Pinpoint the cell where the given text exists, returning its (X, Y) midpoint coordinate. 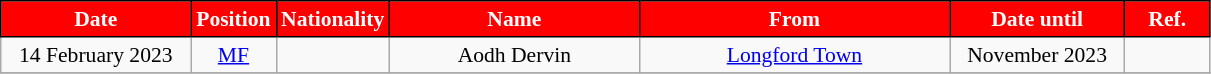
Longford Town (794, 55)
14 February 2023 (96, 55)
MF (234, 55)
Aodh Dervin (514, 55)
Position (234, 19)
Name (514, 19)
Date (96, 19)
From (794, 19)
November 2023 (1038, 55)
Nationality (332, 19)
Date until (1038, 19)
Ref. (1168, 19)
